Return the (X, Y) coordinate for the center point of the cell that contains the specified text.  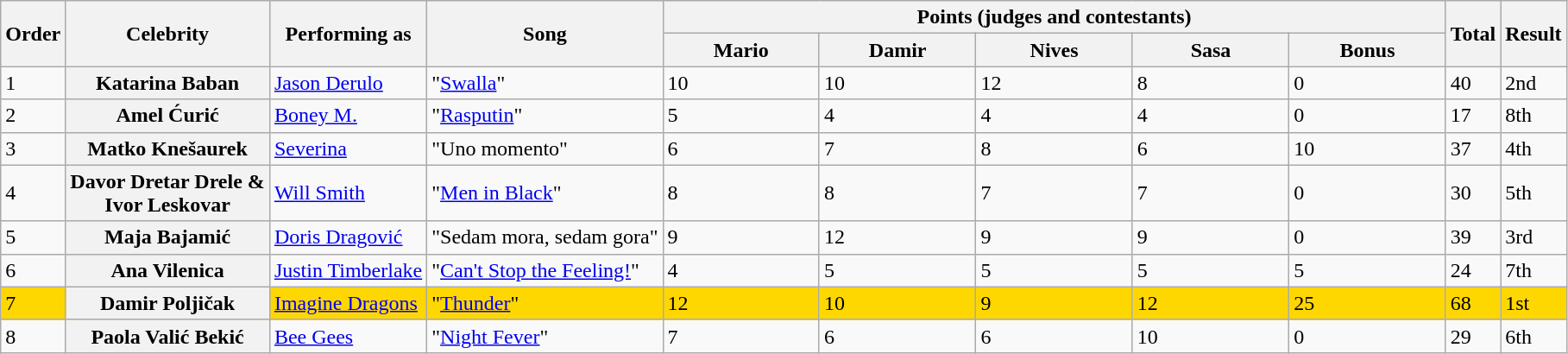
1st (1533, 303)
Damir (897, 50)
Bee Gees (348, 336)
Performing as (348, 34)
25 (1367, 303)
17 (1473, 116)
39 (1473, 237)
1 (33, 83)
Davor Dretar Drele &Ivor Leskovar (167, 193)
"Can't Stop the Feeling!" (545, 270)
Will Smith (348, 193)
Imagine Dragons (348, 303)
Ana Vilenica (167, 270)
Katarina Baban (167, 83)
"Thunder" (545, 303)
"Swalla" (545, 83)
"Rasputin" (545, 116)
Nives (1055, 50)
Maja Bajamić (167, 237)
"Men in Black" (545, 193)
Jason Derulo (348, 83)
24 (1473, 270)
30 (1473, 193)
Paola Valić Bekić (167, 336)
Amel Ćurić (167, 116)
Bonus (1367, 50)
"Uno momento" (545, 149)
Damir Poljičak (167, 303)
Sasa (1210, 50)
Severina (348, 149)
Total (1473, 34)
8th (1533, 116)
68 (1473, 303)
Celebrity (167, 34)
Doris Dragović (348, 237)
3rd (1533, 237)
3 (33, 149)
2nd (1533, 83)
Result (1533, 34)
40 (1473, 83)
37 (1473, 149)
Mario (740, 50)
Points (judges and contestants) (1055, 17)
Song (545, 34)
"Sedam mora, sedam gora" (545, 237)
"Night Fever" (545, 336)
Justin Timberlake (348, 270)
7th (1533, 270)
Matko Knešaurek (167, 149)
29 (1473, 336)
4th (1533, 149)
2 (33, 116)
5th (1533, 193)
Order (33, 34)
6th (1533, 336)
Boney M. (348, 116)
